Return (X, Y) of the center of cell containing provided text 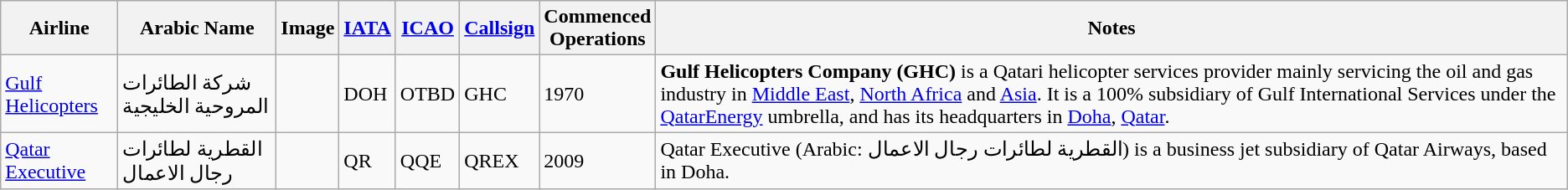
Callsign (499, 28)
QR (368, 161)
DOH (368, 94)
Notes (1112, 28)
Airline (59, 28)
Qatar Executive (59, 161)
Gulf Helicopters (59, 94)
OTBD (427, 94)
2009 (598, 161)
Image (308, 28)
القطرية لطائرات رجال الاعمال (198, 161)
ICAO (427, 28)
QREX (499, 161)
GHC (499, 94)
Arabic Name (198, 28)
CommencedOperations (598, 28)
QQE (427, 161)
1970 (598, 94)
IATA (368, 28)
شركة الطائرات المروحية الخليجية (198, 94)
Qatar Executive (Arabic: القطرية لطائرات رجال الاعمال) is a business jet subsidiary of Qatar Airways, based in Doha. (1112, 161)
